Return the (x, y) coordinate for the center point of the cell that contains the specified text.  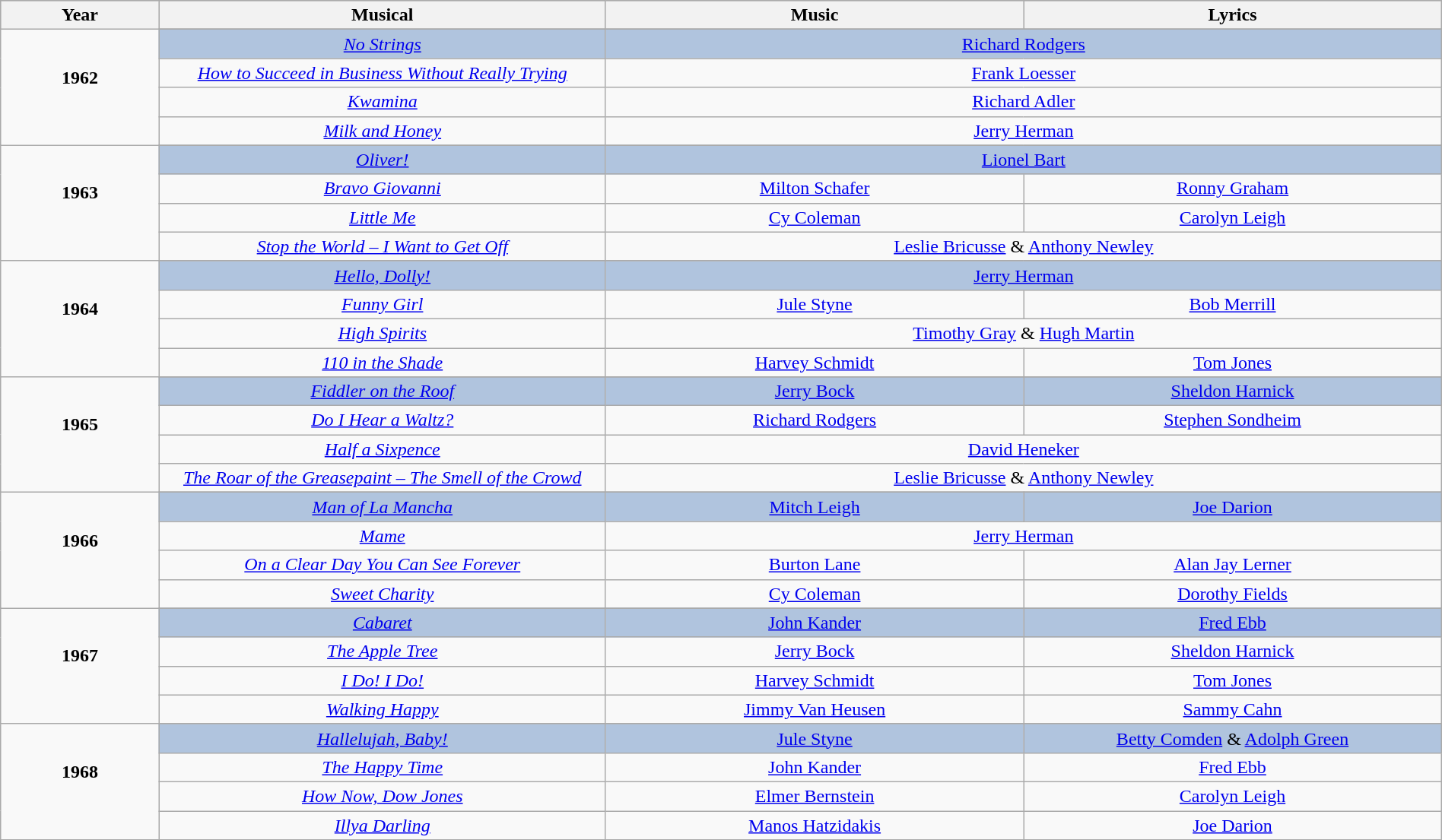
The Apple Tree (382, 651)
1964 (80, 319)
Milton Schafer (814, 189)
1966 (80, 550)
Stephen Sondheim (1232, 420)
Lionel Bart (1024, 160)
Sammy Cahn (1232, 709)
Milk and Honey (382, 131)
Bravo Giovanni (382, 189)
Elmer Bernstein (814, 796)
The Happy Time (382, 767)
Alan Jay Lerner (1232, 565)
Year (80, 15)
I Do! I Do! (382, 680)
1962 (80, 87)
Cabaret (382, 623)
On a Clear Day You Can See Forever (382, 565)
1965 (80, 435)
David Heneker (1024, 449)
Illya Darling (382, 825)
Timothy Gray & Hugh Martin (1024, 333)
Half a Sixpence (382, 449)
High Spirits (382, 333)
Ronny Graham (1232, 189)
Music (814, 15)
Man of La Mancha (382, 507)
No Strings (382, 44)
Funny Girl (382, 304)
Sweet Charity (382, 594)
Betty Comden & Adolph Green (1232, 738)
Jimmy Van Heusen (814, 709)
Hallelujah, Baby! (382, 738)
Mame (382, 536)
Frank Loesser (1024, 73)
Lyrics (1232, 15)
1963 (80, 203)
The Roar of the Greasepaint – The Smell of the Crowd (382, 478)
Dorothy Fields (1232, 594)
1968 (80, 781)
Mitch Leigh (814, 507)
Richard Adler (1024, 102)
How to Succeed in Business Without Really Trying (382, 73)
Kwamina (382, 102)
Oliver! (382, 160)
Do I Hear a Waltz? (382, 420)
Burton Lane (814, 565)
How Now, Dow Jones (382, 796)
1967 (80, 666)
Walking Happy (382, 709)
Musical (382, 15)
Hello, Dolly! (382, 275)
Little Me (382, 217)
110 in the Shade (382, 363)
Bob Merrill (1232, 304)
Stop the World – I Want to Get Off (382, 246)
Manos Hatzidakis (814, 825)
Fiddler on the Roof (382, 391)
